Detect which cell encompasses the target text, then output its (x, y) center coordinate. 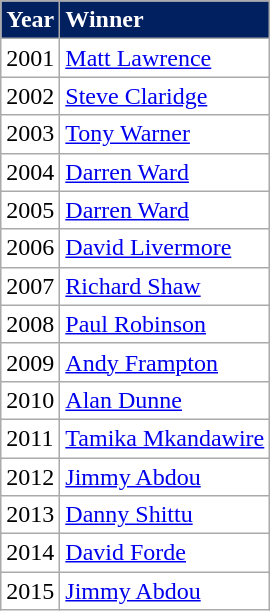
2003 (30, 134)
Steve Claridge (165, 96)
2015 (30, 591)
Year (30, 20)
2005 (30, 210)
2009 (30, 362)
Tamika Mkandawire (165, 438)
2006 (30, 248)
Tony Warner (165, 134)
Paul Robinson (165, 324)
2008 (30, 324)
Alan Dunne (165, 400)
2007 (30, 286)
2012 (30, 477)
2002 (30, 96)
2013 (30, 515)
2014 (30, 553)
David Livermore (165, 248)
2011 (30, 438)
Winner (165, 20)
Danny Shittu (165, 515)
2001 (30, 58)
Matt Lawrence (165, 58)
Richard Shaw (165, 286)
2004 (30, 172)
2010 (30, 400)
David Forde (165, 553)
Andy Frampton (165, 362)
